Pinpoint the cell where the given text exists, returning its [x, y] midpoint coordinate. 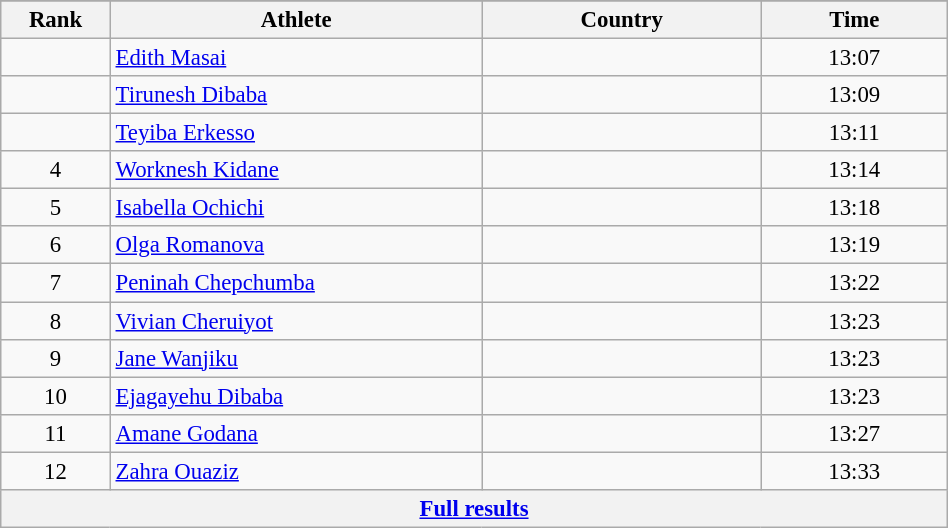
12 [56, 471]
13:07 [854, 58]
Time [854, 20]
Olga Romanova [296, 245]
Country [622, 20]
8 [56, 321]
Isabella Ochichi [296, 208]
13:27 [854, 433]
13:33 [854, 471]
13:11 [854, 133]
Worknesh Kidane [296, 170]
7 [56, 283]
10 [56, 396]
Rank [56, 20]
13:14 [854, 170]
6 [56, 245]
Tirunesh Dibaba [296, 95]
Vivian Cheruiyot [296, 321]
Amane Godana [296, 433]
13:19 [854, 245]
Edith Masai [296, 58]
Teyiba Erkesso [296, 133]
4 [56, 170]
Ejagayehu Dibaba [296, 396]
Jane Wanjiku [296, 358]
13:18 [854, 208]
13:22 [854, 283]
5 [56, 208]
Athlete [296, 20]
9 [56, 358]
Zahra Ouaziz [296, 471]
11 [56, 433]
13:09 [854, 95]
Peninah Chepchumba [296, 283]
Full results [474, 509]
